Return [x, y] of the center of cell containing provided text 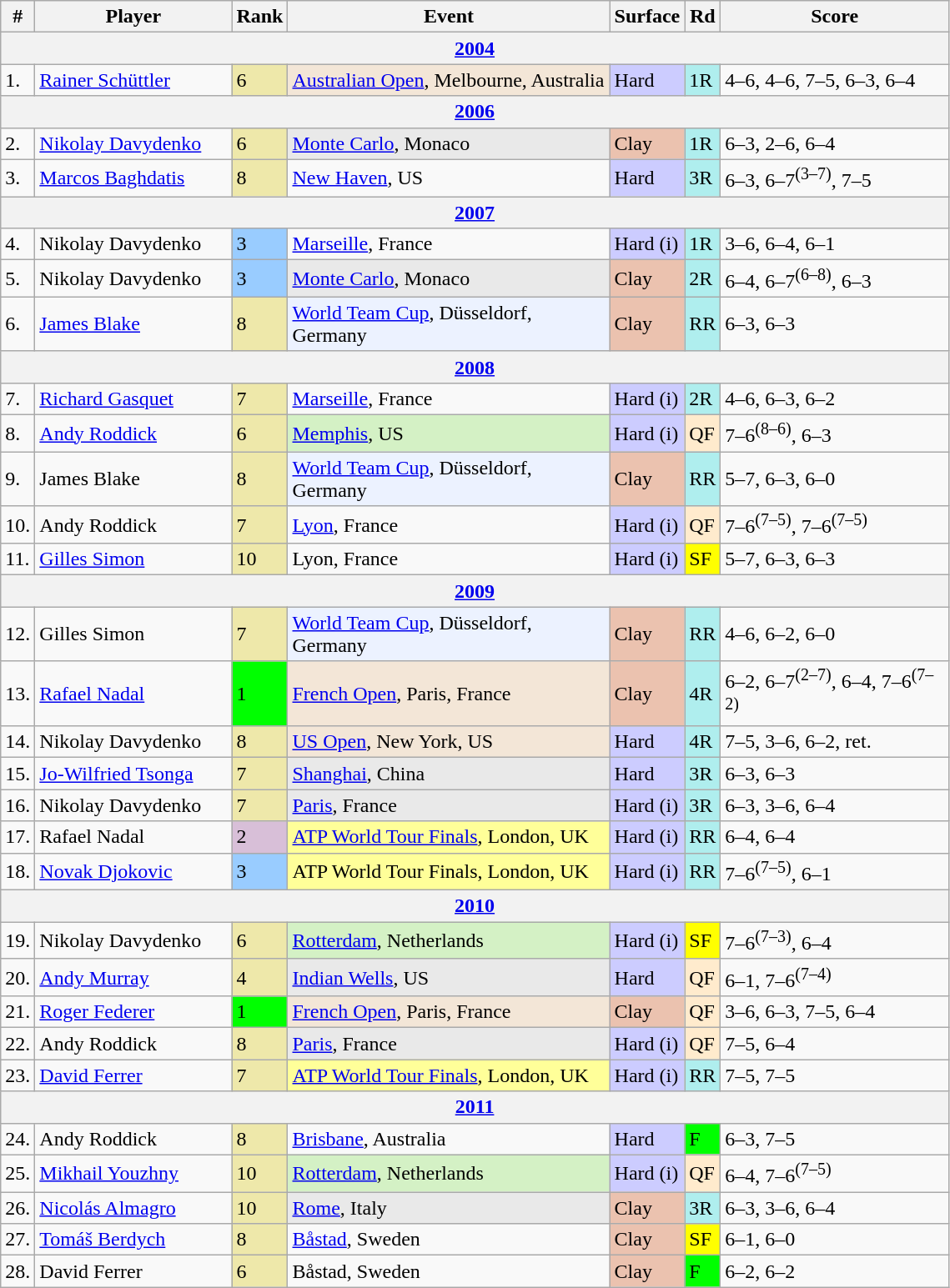
Richard Gasquet [133, 398]
11. [18, 559]
14. [18, 742]
3–6, 6–4, 6–1 [835, 244]
# [18, 17]
Nicolás Almagro [133, 1208]
26. [18, 1208]
Roger Federer [133, 1012]
21. [18, 1012]
Andy Murray [133, 977]
23. [18, 1075]
6. [18, 323]
7–5, 6–4 [835, 1044]
2 [260, 837]
5. [18, 278]
7–6(7–5), 6–1 [835, 872]
Brisbane, Australia [449, 1139]
Shanghai, China [449, 774]
New Haven, US [449, 178]
1. [18, 80]
6–1, 6–0 [835, 1240]
7–5, 7–5 [835, 1075]
6–3, 2–6, 6–4 [835, 143]
5–7, 6–3, 6–3 [835, 559]
27. [18, 1240]
7–6(8–6), 6–3 [835, 434]
Rainer Schüttler [133, 80]
2006 [475, 112]
20. [18, 977]
22. [18, 1044]
Surface [647, 17]
3–6, 6–3, 7–5, 6–4 [835, 1012]
US Open, New York, US [449, 742]
25. [18, 1174]
Event [449, 17]
Rd [702, 17]
Indian Wells, US [449, 977]
2008 [475, 367]
6–3, 7–5 [835, 1139]
Mikhail Youzhny [133, 1174]
18. [18, 872]
6–4, 6–4 [835, 837]
4. [18, 244]
4–6, 6–3, 6–2 [835, 398]
Rome, Italy [449, 1208]
5–7, 6–3, 6–0 [835, 479]
Memphis, US [449, 434]
7–6(7–3), 6–4 [835, 940]
2. [18, 143]
6–4, 6–7(6–8), 6–3 [835, 278]
2007 [475, 213]
24. [18, 1139]
28. [18, 1271]
6–1, 7–6(7–4) [835, 977]
10. [18, 525]
Score [835, 17]
Novak Djokovic [133, 872]
6–2, 6–2 [835, 1271]
Australian Open, Melbourne, Australia [449, 80]
7–6(7–5), 7–6(7–5) [835, 525]
19. [18, 940]
Marcos Baghdatis [133, 178]
4–6, 4–6, 7–5, 6–3, 6–4 [835, 80]
7. [18, 398]
4–6, 6–2, 6–0 [835, 634]
6–2, 6–7(2–7), 6–4, 7–6(7–2) [835, 694]
Tomáš Berdych [133, 1240]
8. [18, 434]
2009 [475, 591]
17. [18, 837]
2011 [475, 1107]
Rank [260, 17]
7–5, 3–6, 6–2, ret. [835, 742]
Player [133, 17]
Jo-Wilfried Tsonga [133, 774]
3. [18, 178]
6–4, 7–6(7–5) [835, 1174]
9. [18, 479]
2004 [475, 48]
6–3, 6–7(3–7), 7–5 [835, 178]
15. [18, 774]
2010 [475, 906]
4 [260, 977]
13. [18, 694]
12. [18, 634]
16. [18, 805]
